Scan for the cell matching the given text and deliver its (x, y) coordinate at center. 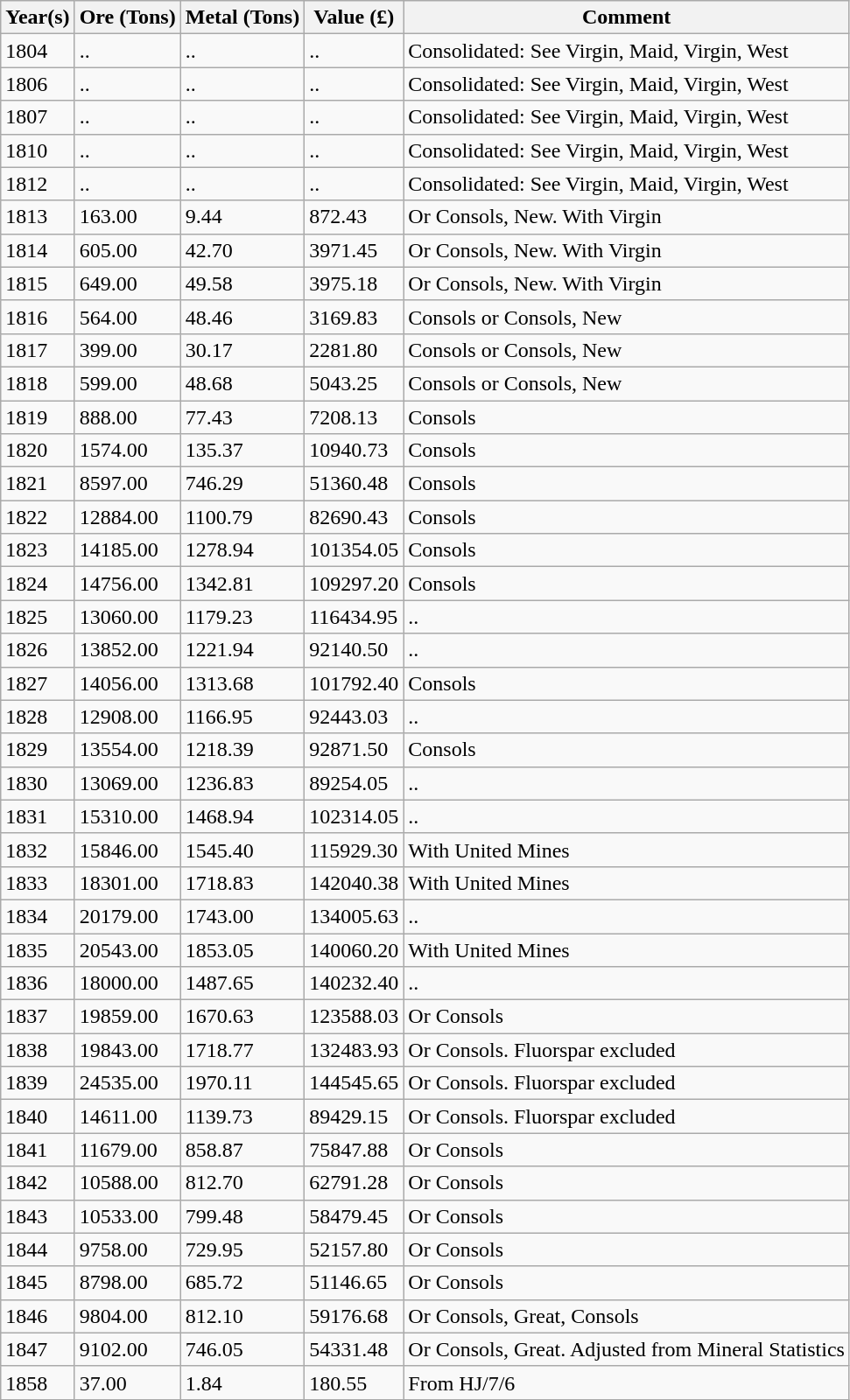
116434.95 (354, 617)
1822 (38, 517)
30.17 (242, 350)
1236.83 (242, 783)
1179.23 (242, 617)
1836 (38, 983)
From HJ/7/6 (627, 1382)
20543.00 (128, 949)
1831 (38, 816)
1846 (38, 1316)
1139.73 (242, 1116)
10588.00 (128, 1183)
102314.05 (354, 816)
89429.15 (354, 1116)
82690.43 (354, 517)
564.00 (128, 317)
Year(s) (38, 17)
49.58 (242, 283)
9.44 (242, 217)
37.00 (128, 1382)
9804.00 (128, 1316)
62791.28 (354, 1183)
1810 (38, 150)
Or Consols, Great. Adjusted from Mineral Statistics (627, 1349)
1839 (38, 1083)
48.68 (242, 383)
Metal (Tons) (242, 17)
1823 (38, 550)
92140.50 (354, 650)
144545.65 (354, 1083)
59176.68 (354, 1316)
7208.13 (354, 417)
1853.05 (242, 949)
1840 (38, 1116)
19843.00 (128, 1050)
109297.20 (354, 584)
729.95 (242, 1249)
13852.00 (128, 650)
142040.38 (354, 883)
1342.81 (242, 584)
605.00 (128, 250)
1843 (38, 1216)
1847 (38, 1349)
746.05 (242, 1349)
1468.94 (242, 816)
13069.00 (128, 783)
77.43 (242, 417)
1833 (38, 883)
11679.00 (128, 1150)
799.48 (242, 1216)
19859.00 (128, 1017)
15310.00 (128, 816)
54331.48 (354, 1349)
1313.68 (242, 683)
Or Consols, Great, Consols (627, 1316)
1813 (38, 217)
92871.50 (354, 750)
1824 (38, 584)
2281.80 (354, 350)
140060.20 (354, 949)
163.00 (128, 217)
1807 (38, 117)
1844 (38, 1249)
13554.00 (128, 750)
1804 (38, 51)
1821 (38, 484)
12908.00 (128, 717)
3971.45 (354, 250)
24535.00 (128, 1083)
1487.65 (242, 983)
48.46 (242, 317)
75847.88 (354, 1150)
1718.83 (242, 883)
8597.00 (128, 484)
1.84 (242, 1382)
134005.63 (354, 916)
1832 (38, 850)
1830 (38, 783)
1743.00 (242, 916)
10940.73 (354, 451)
51146.65 (354, 1283)
1826 (38, 650)
1278.94 (242, 550)
812.70 (242, 1183)
1829 (38, 750)
3975.18 (354, 283)
399.00 (128, 350)
58479.45 (354, 1216)
1842 (38, 1183)
1545.40 (242, 850)
14185.00 (128, 550)
1718.77 (242, 1050)
9758.00 (128, 1249)
123588.03 (354, 1017)
1816 (38, 317)
Ore (Tons) (128, 17)
1838 (38, 1050)
1825 (38, 617)
812.10 (242, 1316)
1806 (38, 84)
115929.30 (354, 850)
649.00 (128, 283)
20179.00 (128, 916)
3169.83 (354, 317)
101354.05 (354, 550)
685.72 (242, 1283)
1970.11 (242, 1083)
10533.00 (128, 1216)
1218.39 (242, 750)
51360.48 (354, 484)
746.29 (242, 484)
1837 (38, 1017)
8798.00 (128, 1283)
888.00 (128, 417)
858.87 (242, 1150)
872.43 (354, 217)
599.00 (128, 383)
1166.95 (242, 717)
140232.40 (354, 983)
132483.93 (354, 1050)
14756.00 (128, 584)
18000.00 (128, 983)
92443.03 (354, 717)
42.70 (242, 250)
1221.94 (242, 650)
13060.00 (128, 617)
9102.00 (128, 1349)
1858 (38, 1382)
Comment (627, 17)
1670.63 (242, 1017)
1819 (38, 417)
1834 (38, 916)
89254.05 (354, 783)
1828 (38, 717)
1841 (38, 1150)
1818 (38, 383)
1817 (38, 350)
5043.25 (354, 383)
1827 (38, 683)
52157.80 (354, 1249)
1574.00 (128, 451)
1100.79 (242, 517)
12884.00 (128, 517)
1820 (38, 451)
18301.00 (128, 883)
1814 (38, 250)
1815 (38, 283)
1812 (38, 184)
180.55 (354, 1382)
15846.00 (128, 850)
101792.40 (354, 683)
Value (£) (354, 17)
135.37 (242, 451)
1845 (38, 1283)
1835 (38, 949)
14056.00 (128, 683)
14611.00 (128, 1116)
